Find where the given text appears and provide that cell's center as [X, Y] coordinate. 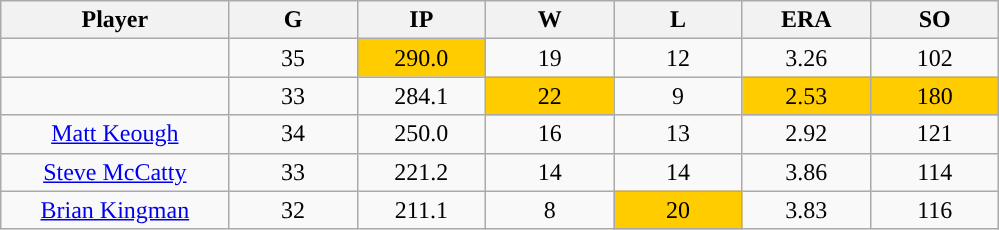
G [293, 20]
180 [934, 96]
284.1 [421, 96]
102 [934, 58]
Player [115, 20]
ERA [806, 20]
8 [550, 210]
290.0 [421, 58]
L [678, 20]
3.83 [806, 210]
19 [550, 58]
35 [293, 58]
114 [934, 172]
211.1 [421, 210]
32 [293, 210]
2.92 [806, 134]
Brian Kingman [115, 210]
16 [550, 134]
9 [678, 96]
IP [421, 20]
3.86 [806, 172]
3.26 [806, 58]
22 [550, 96]
116 [934, 210]
221.2 [421, 172]
34 [293, 134]
20 [678, 210]
13 [678, 134]
Matt Keough [115, 134]
Steve McCatty [115, 172]
121 [934, 134]
W [550, 20]
2.53 [806, 96]
250.0 [421, 134]
SO [934, 20]
12 [678, 58]
